For the text-containing cell, return its midpoint in (x, y) coordinate format. 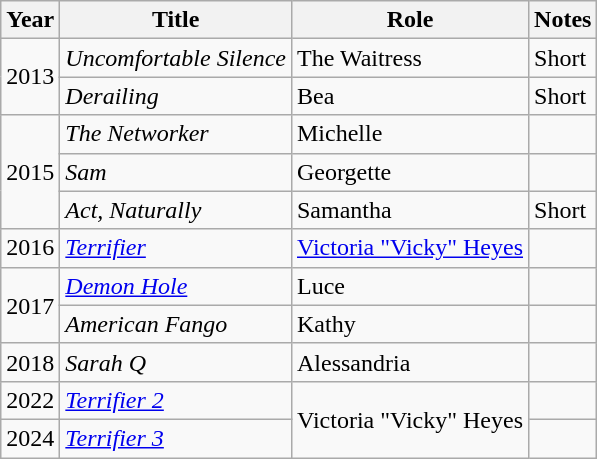
Georgette (410, 172)
Uncomfortable Silence (176, 58)
Luce (410, 286)
Alessandria (410, 362)
Bea (410, 96)
2013 (30, 77)
2022 (30, 400)
2016 (30, 248)
2017 (30, 305)
Act, Naturally (176, 210)
Demon Hole (176, 286)
2018 (30, 362)
Sarah Q (176, 362)
2024 (30, 438)
Role (410, 20)
The Networker (176, 134)
Terrifier (176, 248)
Terrifier 2 (176, 400)
American Fango (176, 324)
Notes (563, 20)
Kathy (410, 324)
2015 (30, 172)
Sam (176, 172)
Derailing (176, 96)
Year (30, 20)
The Waitress (410, 58)
Terrifier 3 (176, 438)
Michelle (410, 134)
Samantha (410, 210)
Title (176, 20)
